Return the [x, y] coordinate for the center point of the cell that contains the specified text.  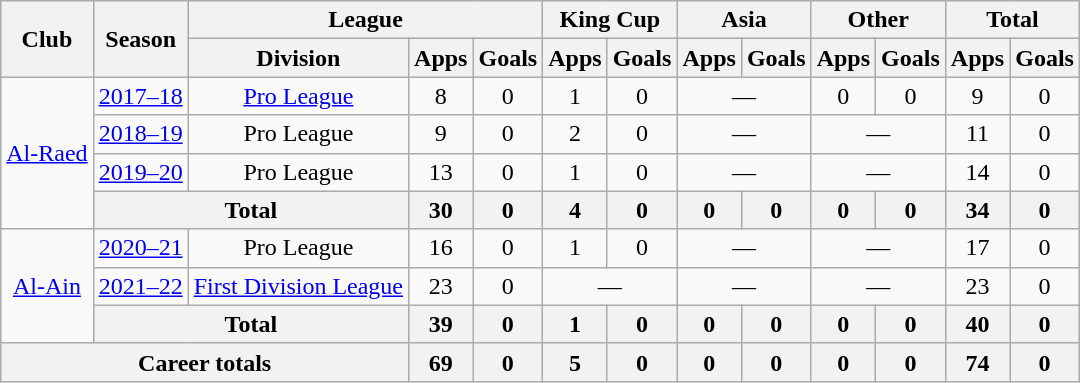
Season [140, 39]
2017–18 [140, 96]
14 [977, 172]
First Division League [298, 286]
8 [441, 96]
2019–20 [140, 172]
5 [575, 362]
30 [441, 210]
Al-Ain [47, 286]
74 [977, 362]
69 [441, 362]
13 [441, 172]
Other [878, 20]
King Cup [610, 20]
2021–22 [140, 286]
2018–19 [140, 134]
Al-Raed [47, 153]
11 [977, 134]
Career totals [205, 362]
34 [977, 210]
League [366, 20]
40 [977, 324]
4 [575, 210]
39 [441, 324]
16 [441, 248]
Club [47, 39]
2 [575, 134]
17 [977, 248]
Division [298, 58]
2020–21 [140, 248]
Asia [744, 20]
